Return [x, y] of the center of cell containing provided text 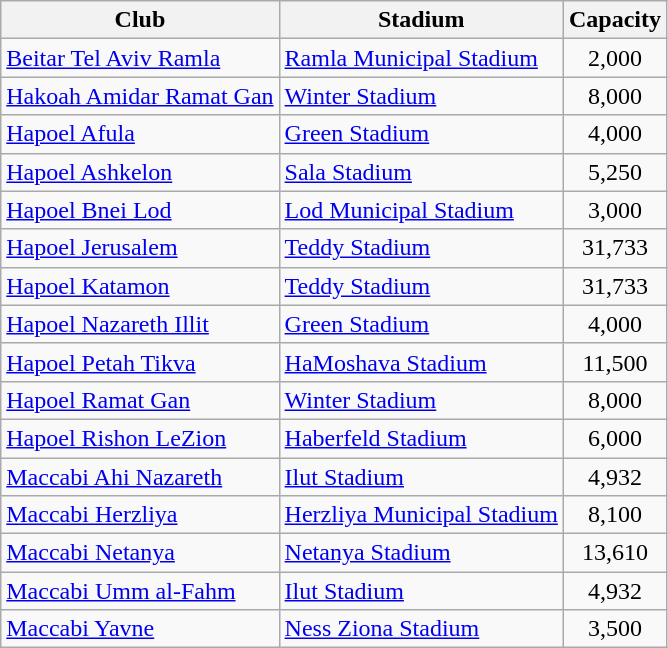
2,000 [614, 58]
Herzliya Municipal Stadium [421, 515]
Club [140, 20]
Hapoel Nazareth Illit [140, 324]
Hapoel Afula [140, 134]
Stadium [421, 20]
Hapoel Petah Tikva [140, 362]
Hapoel Ramat Gan [140, 400]
Hakoah Amidar Ramat Gan [140, 96]
Hapoel Rishon LeZion [140, 438]
Maccabi Ahi Nazareth [140, 477]
Maccabi Yavne [140, 629]
11,500 [614, 362]
Ramla Municipal Stadium [421, 58]
3,000 [614, 210]
Sala Stadium [421, 172]
Maccabi Netanya [140, 553]
Hapoel Jerusalem [140, 248]
8,100 [614, 515]
Hapoel Ashkelon [140, 172]
Maccabi Umm al-Fahm [140, 591]
Hapoel Bnei Lod [140, 210]
5,250 [614, 172]
Haberfeld Stadium [421, 438]
Netanya Stadium [421, 553]
Hapoel Katamon [140, 286]
Ness Ziona Stadium [421, 629]
Maccabi Herzliya [140, 515]
Capacity [614, 20]
13,610 [614, 553]
Beitar Tel Aviv Ramla [140, 58]
6,000 [614, 438]
Lod Municipal Stadium [421, 210]
HaMoshava Stadium [421, 362]
3,500 [614, 629]
